Provide the (x, y) coordinate of the cell's center where the given text is located.  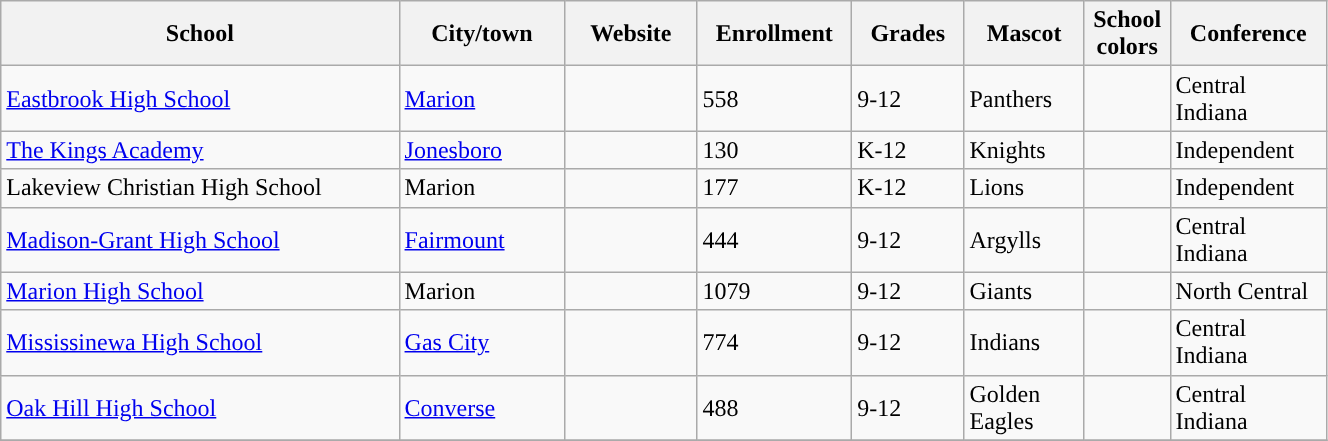
Gas City (482, 342)
North Central (1248, 291)
School colors (1127, 34)
Panthers (1024, 98)
444 (774, 240)
Marion High School (200, 291)
Website (631, 34)
Knights (1024, 150)
Enrollment (774, 34)
Converse (482, 408)
Oak Hill High School (200, 408)
Grades (908, 34)
Conference (1248, 34)
Mississinewa High School (200, 342)
Indians (1024, 342)
Giants (1024, 291)
Lions (1024, 188)
558 (774, 98)
The Kings Academy (200, 150)
City/town (482, 34)
Madison-Grant High School (200, 240)
1079 (774, 291)
774 (774, 342)
School (200, 34)
177 (774, 188)
Lakeview Christian High School (200, 188)
488 (774, 408)
Golden Eagles (1024, 408)
Argylls (1024, 240)
Fairmount (482, 240)
Eastbrook High School (200, 98)
130 (774, 150)
Jonesboro (482, 150)
Mascot (1024, 34)
